Capture the cell that displays the provided text and extract its [X, Y] central coordinate. 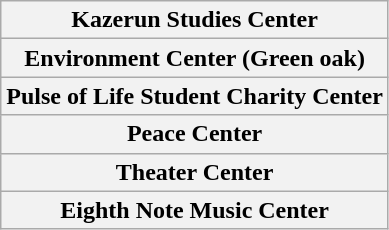
Environment Center (Green oak) [195, 58]
Pulse of Life Student Charity Center [195, 96]
Kazerun Studies Center [195, 20]
Theater Center [195, 172]
Peace Center [195, 134]
Eighth Note Music Center [195, 210]
